Pinpoint the cell where the given text exists, returning its [X, Y] midpoint coordinate. 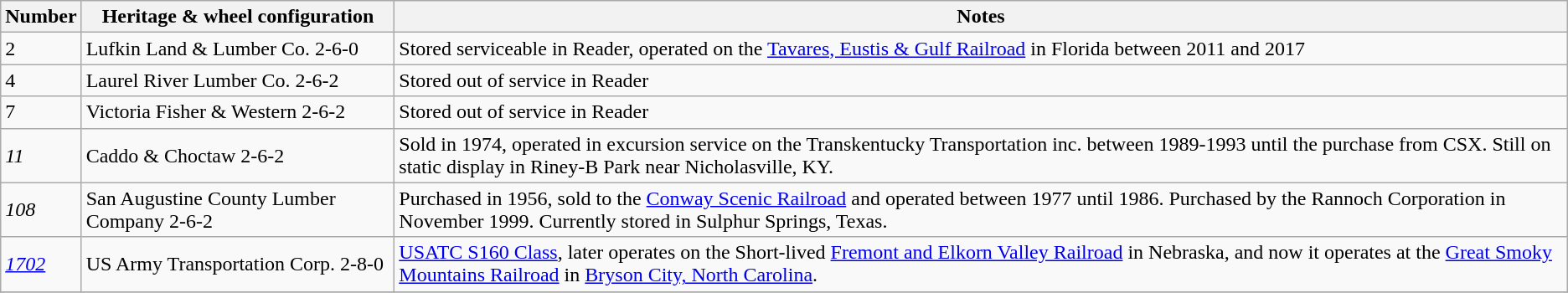
108 [41, 209]
4 [41, 80]
Lufkin Land & Lumber Co. 2-6-0 [238, 49]
1702 [41, 265]
Victoria Fisher & Western 2-6-2 [238, 112]
Stored serviceable in Reader, operated on the Tavares, Eustis & Gulf Railroad in Florida between 2011 and 2017 [981, 49]
San Augustine County Lumber Company 2-6-2 [238, 209]
Laurel River Lumber Co. 2-6-2 [238, 80]
Notes [981, 17]
Heritage & wheel configuration [238, 17]
11 [41, 156]
US Army Transportation Corp. 2-8-0 [238, 265]
7 [41, 112]
Number [41, 17]
Caddo & Choctaw 2-6-2 [238, 156]
2 [41, 49]
